Detect which cell encompasses the target text, then output its (x, y) center coordinate. 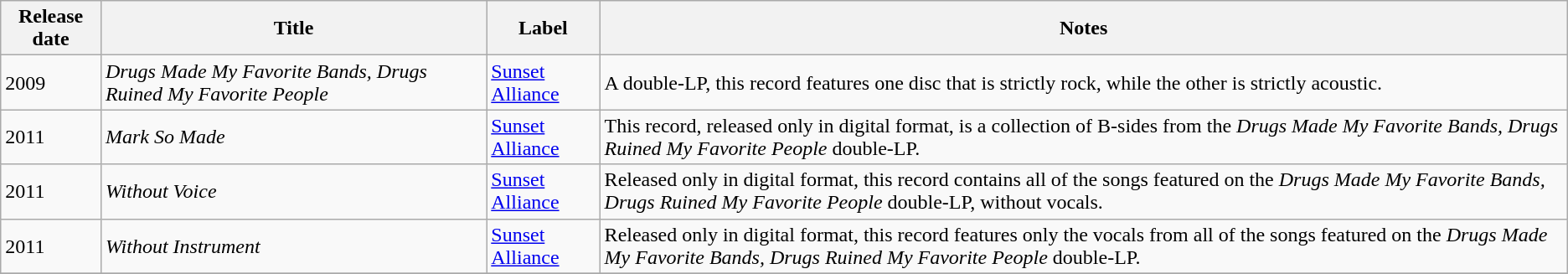
Label (543, 28)
2009 (51, 82)
Without Instrument (293, 246)
Drugs Made My Favorite Bands, Drugs Ruined My Favorite People (293, 82)
Mark So Made (293, 137)
Without Voice (293, 191)
Title (293, 28)
A double-LP, this record features one disc that is strictly rock, while the other is strictly acoustic. (1084, 82)
Release date (51, 28)
Notes (1084, 28)
